From the cell containing the given text, extract its center point as (x, y) coordinate. 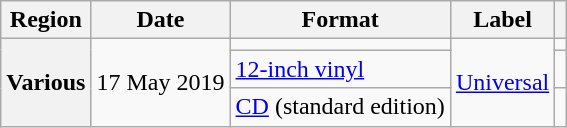
CD (standard edition) (340, 107)
Various (46, 82)
17 May 2019 (160, 82)
Universal (502, 82)
12-inch vinyl (340, 69)
Label (502, 20)
Format (340, 20)
Date (160, 20)
Region (46, 20)
